Identify which cell holds the provided text, then report its [X, Y] central coordinate. 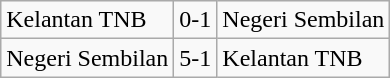
0-1 [196, 20]
5-1 [196, 58]
